Identify which cell holds the provided text, then report its (x, y) central coordinate. 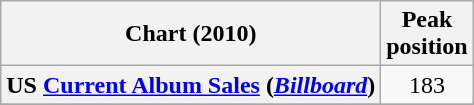
183 (427, 85)
Chart (2010) (191, 34)
US Current Album Sales (Billboard) (191, 85)
Peak position (427, 34)
